Extract the (x, y) coordinate from the center of the cell holding the provided text.  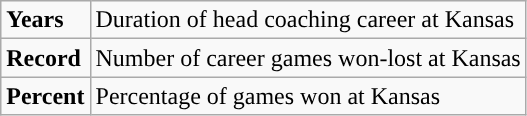
Percentage of games won at Kansas (308, 96)
Record (46, 58)
Years (46, 20)
Number of career games won-lost at Kansas (308, 58)
Percent (46, 96)
Duration of head coaching career at Kansas (308, 20)
